Output the (X, Y) coordinate of the center of the cell containing the given text.  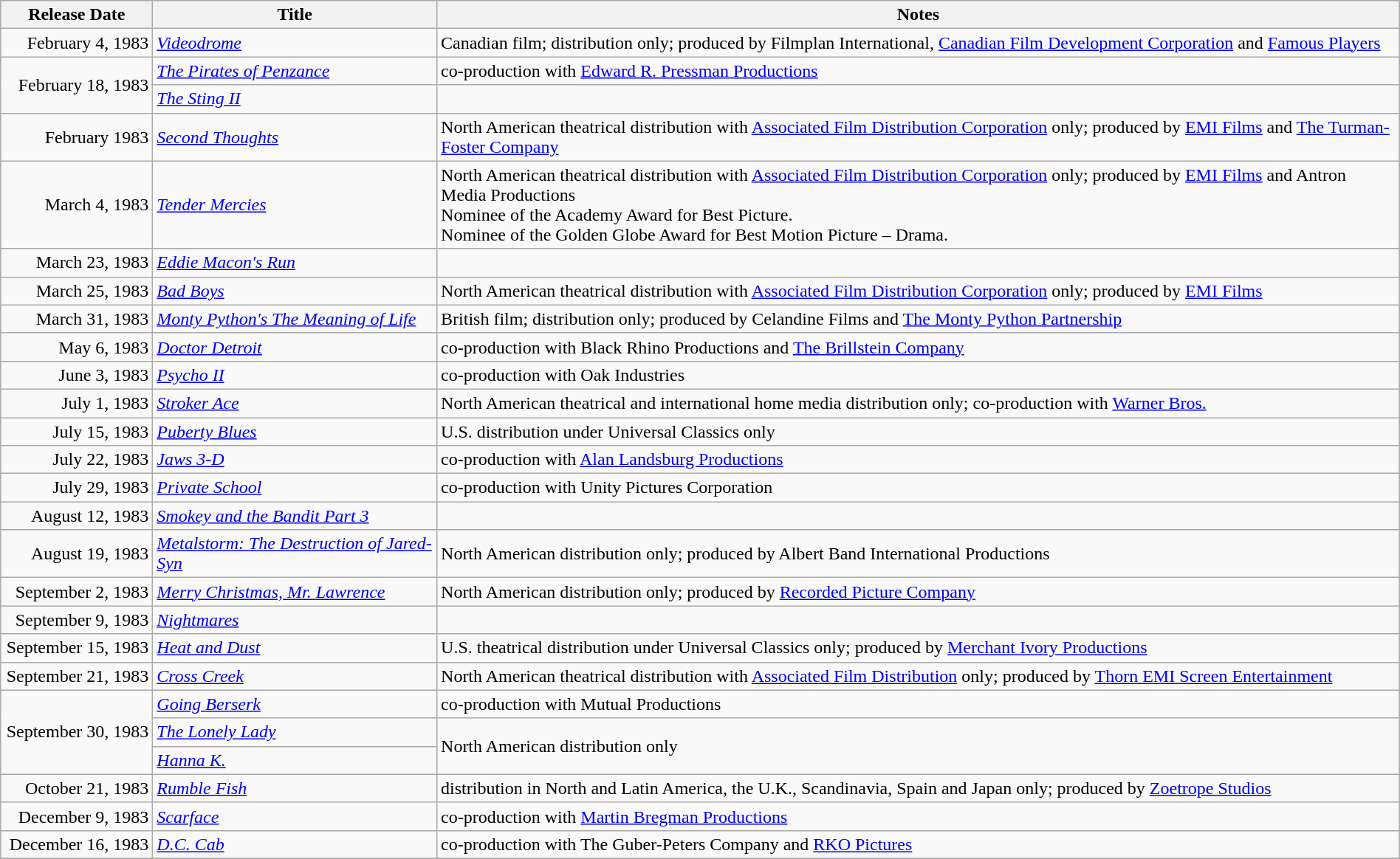
Release Date (77, 15)
North American distribution only; produced by Albert Band International Productions (919, 553)
Canadian film; distribution only; produced by Filmplan International, Canadian Film Development Corporation and Famous Players (919, 43)
North American theatrical distribution with Associated Film Distribution Corporation only; produced by EMI Films (919, 291)
May 6, 1983 (77, 347)
North American theatrical distribution with Associated Film Distribution only; produced by Thorn EMI Screen Entertainment (919, 676)
July 22, 1983 (77, 460)
March 31, 1983 (77, 319)
March 25, 1983 (77, 291)
North American theatrical distribution with Associated Film Distribution Corporation only; produced by EMI Films and The Turman-Foster Company (919, 137)
British film; distribution only; produced by Celandine Films and The Monty Python Partnership (919, 319)
March 23, 1983 (77, 263)
The Pirates of Penzance (295, 71)
July 15, 1983 (77, 432)
March 4, 1983 (77, 205)
September 2, 1983 (77, 592)
February 4, 1983 (77, 43)
Nightmares (295, 620)
co-production with Black Rhino Productions and The Brillstein Company (919, 347)
co-production with Edward R. Pressman Productions (919, 71)
North American distribution only; produced by Recorded Picture Company (919, 592)
Going Berserk (295, 704)
September 9, 1983 (77, 620)
Cross Creek (295, 676)
The Sting II (295, 99)
February 1983 (77, 137)
Notes (919, 15)
Puberty Blues (295, 432)
North American theatrical and international home media distribution only; co-production with Warner Bros. (919, 403)
December 16, 1983 (77, 844)
U.S. distribution under Universal Classics only (919, 432)
Merry Christmas, Mr. Lawrence (295, 592)
Doctor Detroit (295, 347)
September 30, 1983 (77, 732)
Second Thoughts (295, 137)
Stroker Ace (295, 403)
distribution in North and Latin America, the U.K., Scandinavia, Spain and Japan only; produced by Zoetrope Studios (919, 788)
February 18, 1983 (77, 85)
co-production with The Guber-Peters Company and RKO Pictures (919, 844)
D.C. Cab (295, 844)
Title (295, 15)
Scarface (295, 816)
co-production with Martin Bregman Productions (919, 816)
co-production with Oak Industries (919, 375)
July 29, 1983 (77, 488)
U.S. theatrical distribution under Universal Classics only; produced by Merchant Ivory Productions (919, 648)
Private School (295, 488)
October 21, 1983 (77, 788)
co-production with Mutual Productions (919, 704)
Metalstorm: The Destruction of Jared-Syn (295, 553)
Psycho II (295, 375)
Bad Boys (295, 291)
Jaws 3-D (295, 460)
Monty Python's The Meaning of Life (295, 319)
Tender Mercies (295, 205)
September 15, 1983 (77, 648)
August 12, 1983 (77, 516)
Smokey and the Bandit Part 3 (295, 516)
July 1, 1983 (77, 403)
Hanna K. (295, 760)
June 3, 1983 (77, 375)
Videodrome (295, 43)
August 19, 1983 (77, 553)
co-production with Alan Landsburg Productions (919, 460)
Rumble Fish (295, 788)
September 21, 1983 (77, 676)
co-production with Unity Pictures Corporation (919, 488)
December 9, 1983 (77, 816)
Eddie Macon's Run (295, 263)
The Lonely Lady (295, 732)
Heat and Dust (295, 648)
North American distribution only (919, 746)
